Determine the (x, y) coordinate at the center of the cell enclosing the given text.  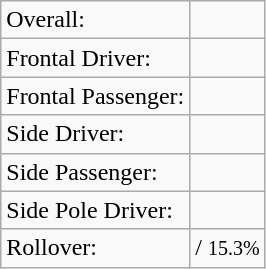
Frontal Passenger: (96, 96)
Frontal Driver: (96, 58)
Rollover: (96, 248)
Side Pole Driver: (96, 210)
/ 15.3% (228, 248)
Side Passenger: (96, 172)
Side Driver: (96, 134)
Overall: (96, 20)
